Capture the cell that displays the provided text and extract its [x, y] central coordinate. 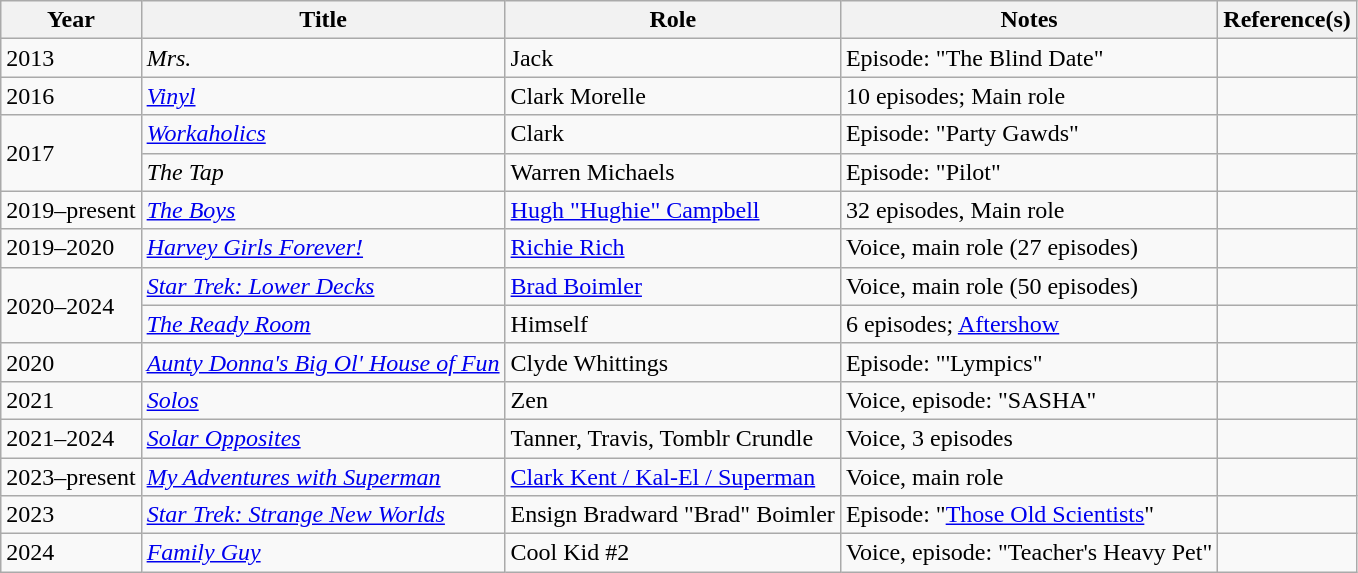
Clyde Whittings [672, 362]
Hugh "Hughie" Campbell [672, 210]
Voice, main role (27 episodes) [1028, 248]
Role [672, 20]
Voice, 3 episodes [1028, 438]
2024 [71, 553]
Clark Kent / Kal-El / Superman [672, 477]
Workaholics [323, 134]
Reference(s) [1288, 20]
Notes [1028, 20]
Voice, main role (50 episodes) [1028, 286]
2019–present [71, 210]
10 episodes; Main role [1028, 96]
Harvey Girls Forever! [323, 248]
Vinyl [323, 96]
Himself [672, 324]
Cool Kid #2 [672, 553]
32 episodes, Main role [1028, 210]
Brad Boimler [672, 286]
2019–2020 [71, 248]
Year [71, 20]
Voice, main role [1028, 477]
Solos [323, 400]
Episode: "'Lympics" [1028, 362]
The Tap [323, 172]
2020 [71, 362]
Ensign Bradward "Brad" Boimler [672, 515]
Clark Morelle [672, 96]
Episode: "Pilot" [1028, 172]
Episode: "Party Gawds" [1028, 134]
2021 [71, 400]
My Adventures with Superman [323, 477]
2021–2024 [71, 438]
Episode: "The Blind Date" [1028, 58]
Zen [672, 400]
2023–present [71, 477]
Voice, episode: "Teacher's Heavy Pet" [1028, 553]
Solar Opposites [323, 438]
2016 [71, 96]
Richie Rich [672, 248]
2017 [71, 153]
Star Trek: Strange New Worlds [323, 515]
Mrs. [323, 58]
6 episodes; Aftershow [1028, 324]
The Ready Room [323, 324]
The Boys [323, 210]
2020–2024 [71, 305]
2023 [71, 515]
Family Guy [323, 553]
Warren Michaels [672, 172]
Voice, episode: "SASHA" [1028, 400]
Clark [672, 134]
Episode: "Those Old Scientists" [1028, 515]
Title [323, 20]
Star Trek: Lower Decks [323, 286]
Aunty Donna's Big Ol' House of Fun [323, 362]
Jack [672, 58]
Tanner, Travis, Tomblr Crundle [672, 438]
2013 [71, 58]
